Provide the (x, y) coordinate of the cell's center where the given text is located.  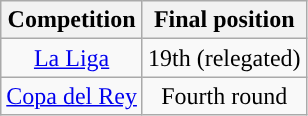
Final position (224, 20)
Competition (72, 20)
La Liga (72, 58)
19th (relegated) (224, 58)
Copa del Rey (72, 96)
Fourth round (224, 96)
